Identify which cell holds the provided text, then report its [X, Y] central coordinate. 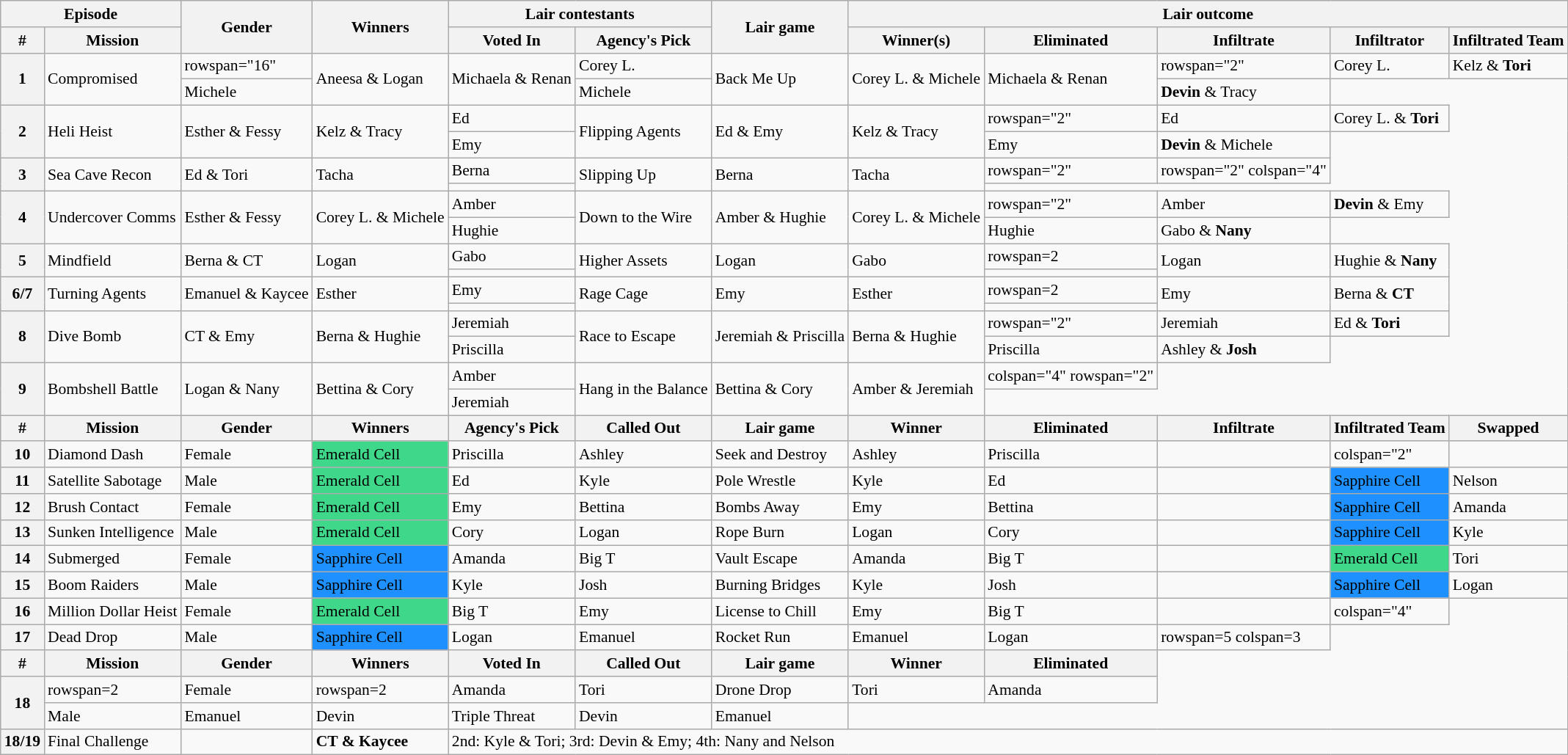
5 [22, 260]
colspan="4" [1390, 611]
Final Challenge [112, 742]
Flipping Agents [643, 132]
Episode [91, 14]
Infiltrator [1390, 40]
Devin & Michele [1244, 145]
Sea Cave Recon [112, 175]
18/19 [22, 742]
Dead Drop [112, 638]
13 [22, 533]
2 [22, 132]
2nd: Kyle & Tori; 3rd: Devin & Emy; 4th: Nany and Nelson [1008, 742]
6/7 [22, 294]
Aneesa & Logan [380, 79]
Logan & Nany [247, 389]
9 [22, 389]
Jeremiah & Priscilla [780, 336]
16 [22, 611]
Devin & Emy [1390, 205]
Satellite Sabotage [112, 481]
Down to the Wire [643, 217]
Brush Contact [112, 507]
Compromised [112, 79]
12 [22, 507]
Sunken Intelligence [112, 533]
Ashley & Josh [1244, 350]
Rope Burn [780, 533]
15 [22, 586]
3 [22, 175]
8 [22, 336]
Lair outcome [1208, 14]
Triple Threat [512, 716]
Amber & Hughie [780, 217]
Drone Drop [780, 690]
Emanuel & Kaycee [247, 294]
Heli Heist [112, 132]
Bombs Away [780, 507]
Corey L. & Tori [1390, 119]
rowspan="2" colspan="4" [1244, 171]
Hang in the Balance [643, 389]
Lair contestants [580, 14]
colspan="4" rowspan="2" [1071, 376]
Rocket Run [780, 638]
Kelz & Tori [1509, 66]
Nelson [1509, 481]
Swapped [1509, 428]
Winner(s) [916, 40]
Burning Bridges [780, 586]
Dive Bomb [112, 336]
4 [22, 217]
colspan="2" [1390, 455]
Boom Raiders [112, 586]
17 [22, 638]
License to Chill [780, 611]
Vault Escape [780, 559]
Diamond Dash [112, 455]
Submerged [112, 559]
Race to Escape [643, 336]
CT & Emy [247, 336]
11 [22, 481]
Rage Cage [643, 294]
Mindfield [112, 260]
Bombshell Battle [112, 389]
Higher Assets [643, 260]
Devin & Tracy [1244, 92]
Turning Agents [112, 294]
Million Dollar Heist [112, 611]
Seek and Destroy [780, 455]
Back Me Up [780, 79]
Amber & Jeremiah [916, 389]
18 [22, 703]
Pole Wrestle [780, 481]
Ed & Emy [780, 132]
CT & Kaycee [380, 742]
10 [22, 455]
Gabo & Nany [1244, 230]
Slipping Up [643, 175]
1 [22, 79]
rowspan="16" [247, 66]
rowspan=5 colspan=3 [1244, 638]
Undercover Comms [112, 217]
14 [22, 559]
Hughie & Nany [1390, 260]
